Locate the cell with the specified text and output its (X, Y) center coordinate. 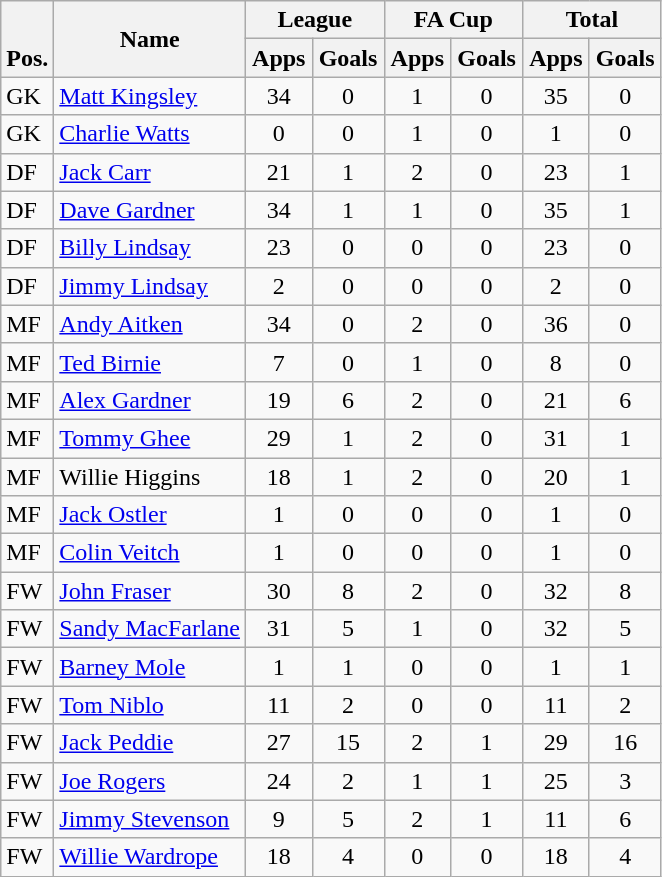
24 (278, 781)
Willie Wardrope (150, 857)
Matt Kingsley (150, 96)
16 (625, 743)
27 (278, 743)
3 (625, 781)
Ted Birnie (150, 362)
John Fraser (150, 591)
Joe Rogers (150, 781)
25 (556, 781)
19 (278, 400)
Colin Veitch (150, 553)
Willie Higgins (150, 477)
League (314, 20)
9 (278, 819)
Total (592, 20)
FA Cup (454, 20)
Jimmy Stevenson (150, 819)
Barney Mole (150, 667)
Name (150, 39)
Jack Peddie (150, 743)
Jimmy Lindsay (150, 286)
30 (278, 591)
Alex Gardner (150, 400)
Billy Lindsay (150, 248)
Sandy MacFarlane (150, 629)
20 (556, 477)
Tom Niblo (150, 705)
Charlie Watts (150, 134)
Jack Carr (150, 172)
Tommy Ghee (150, 438)
36 (556, 324)
Pos. (28, 39)
Dave Gardner (150, 210)
Jack Ostler (150, 515)
Andy Aitken (150, 324)
7 (278, 362)
15 (348, 743)
